Provide the (X, Y) coordinate of the cell's center where the given text is located.  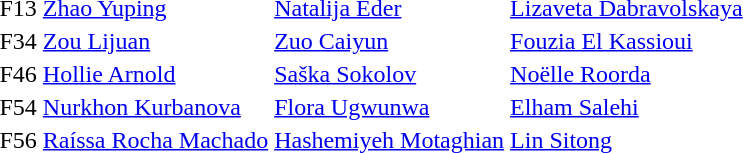
Zou Lijuan (155, 41)
Zuo Caiyun (390, 41)
Saška Sokolov (390, 74)
Flora Ugwunwa (390, 107)
Nurkhon Kurbanova (155, 107)
Hollie Arnold (155, 74)
